Extract the (x, y) coordinate from the center of the cell holding the provided text.  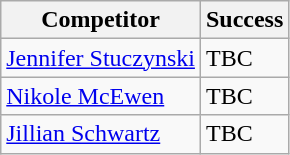
Nikole McEwen (101, 96)
Success (244, 20)
Competitor (101, 20)
Jennifer Stuczynski (101, 58)
Jillian Schwartz (101, 134)
